Search for the cell housing the specified text and yield its [x, y] center coordinate. 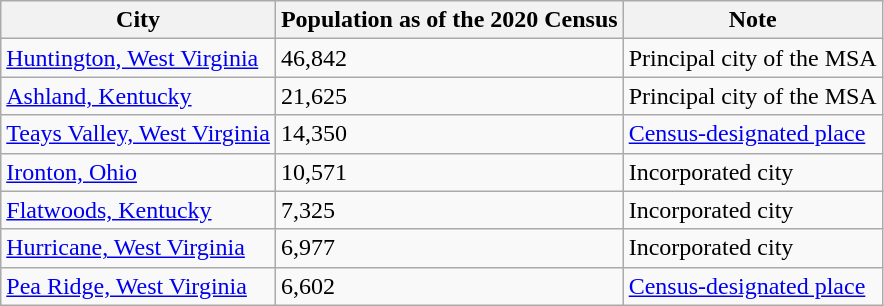
Teays Valley, West Virginia [138, 134]
10,571 [449, 172]
Note [752, 20]
City [138, 20]
14,350 [449, 134]
6,977 [449, 248]
Ironton, Ohio [138, 172]
Population as of the 2020 Census [449, 20]
Ashland, Kentucky [138, 96]
Flatwoods, Kentucky [138, 210]
7,325 [449, 210]
6,602 [449, 286]
Hurricane, West Virginia [138, 248]
46,842 [449, 58]
Huntington, West Virginia [138, 58]
Pea Ridge, West Virginia [138, 286]
21,625 [449, 96]
